Capture the cell that displays the provided text and extract its (X, Y) central coordinate. 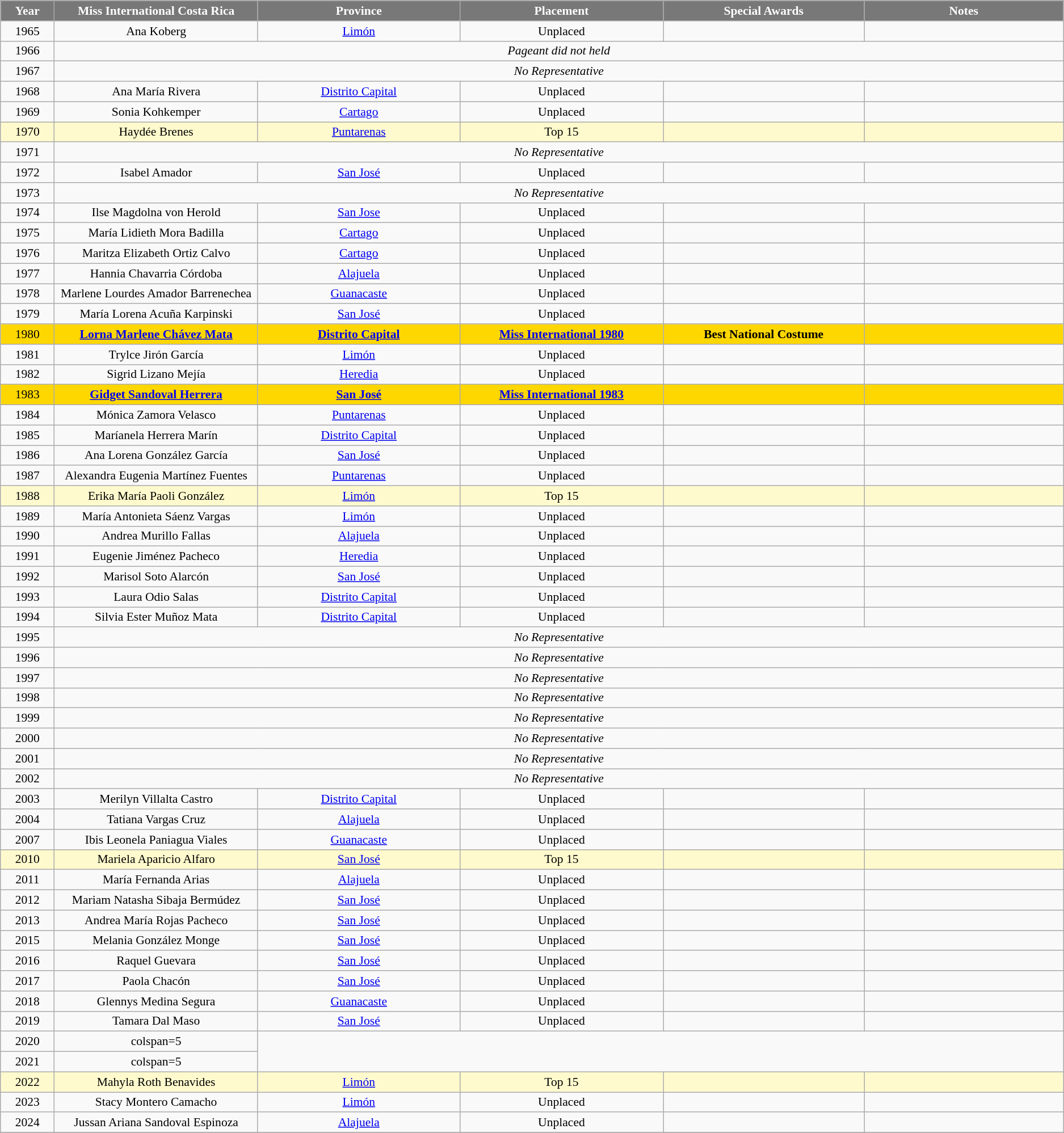
Paola Chacón (156, 981)
1990 (27, 536)
Ana María Rivera (156, 92)
Merilyn Villalta Castro (156, 799)
2018 (27, 1001)
1981 (27, 355)
Placement (561, 11)
1991 (27, 557)
Best National Costume (764, 334)
Maríanela Herrera Marín (156, 435)
Marlene Lourdes Amador Barrenechea (156, 294)
1968 (27, 92)
1967 (27, 71)
Ilse Magdolna von Herold (156, 213)
1985 (27, 435)
1975 (27, 233)
Miss International 1983 (561, 395)
Tatiana Vargas Cruz (156, 819)
1978 (27, 294)
1971 (27, 153)
1972 (27, 172)
Sonia Kohkemper (156, 112)
María Antonieta Sáenz Vargas (156, 516)
2003 (27, 799)
2004 (27, 819)
Ana Koberg (156, 31)
Miss International 1980 (561, 334)
Special Awards (764, 11)
Stacy Montero Camacho (156, 1102)
Glennys Medina Segura (156, 1001)
2002 (27, 779)
Sigrid Lizano Mejía (156, 374)
Hannia Chavarria Córdoba (156, 273)
1969 (27, 112)
2000 (27, 739)
1973 (27, 193)
1999 (27, 718)
Notes (964, 11)
Ibis Leonela Paniagua Viales (156, 840)
1976 (27, 254)
Marisol Soto Alarcón (156, 577)
1986 (27, 456)
María Lidieth Mora Badilla (156, 233)
2011 (27, 880)
Tamara Dal Maso (156, 1021)
María Lorena Acuña Karpinski (156, 314)
Andrea María Rojas Pacheco (156, 920)
1992 (27, 577)
Gidget Sandoval Herrera (156, 395)
1989 (27, 516)
2007 (27, 840)
1993 (27, 597)
Silvia Ester Muñoz Mata (156, 617)
1970 (27, 132)
Mahyla Roth Benavides (156, 1082)
2001 (27, 759)
Jussan Ariana Sandoval Espinoza (156, 1123)
1982 (27, 374)
2013 (27, 920)
2017 (27, 981)
Province (359, 11)
Year (27, 11)
2023 (27, 1102)
2012 (27, 900)
Ana Lorena González García (156, 456)
Pageant did not held (559, 51)
2015 (27, 941)
Laura Odio Salas (156, 597)
2024 (27, 1123)
2016 (27, 961)
Miss International Costa Rica (156, 11)
1966 (27, 51)
1988 (27, 496)
1983 (27, 395)
Maritza Elizabeth Ortiz Calvo (156, 254)
1994 (27, 617)
2019 (27, 1021)
Haydée Brenes (156, 132)
1979 (27, 314)
Lorna Marlene Chávez Mata (156, 334)
Mariela Aparicio Alfaro (156, 860)
2020 (27, 1042)
1965 (27, 31)
2010 (27, 860)
2022 (27, 1082)
Eugenie Jiménez Pacheco (156, 557)
Andrea Murillo Fallas (156, 536)
Mónica Zamora Velasco (156, 415)
1977 (27, 273)
1984 (27, 415)
Erika María Paoli González (156, 496)
Melania González Monge (156, 941)
1987 (27, 476)
1997 (27, 678)
San Jose (359, 213)
1998 (27, 698)
2021 (27, 1062)
Raquel Guevara (156, 961)
Mariam Natasha Sibaja Bermúdez (156, 900)
1995 (27, 638)
Isabel Amador (156, 172)
Alexandra Eugenia Martínez Fuentes (156, 476)
1974 (27, 213)
1980 (27, 334)
María Fernanda Arias (156, 880)
1996 (27, 658)
Trylce Jirón García (156, 355)
